Provide the (X, Y) coordinate of the cell's center where the given text is located.  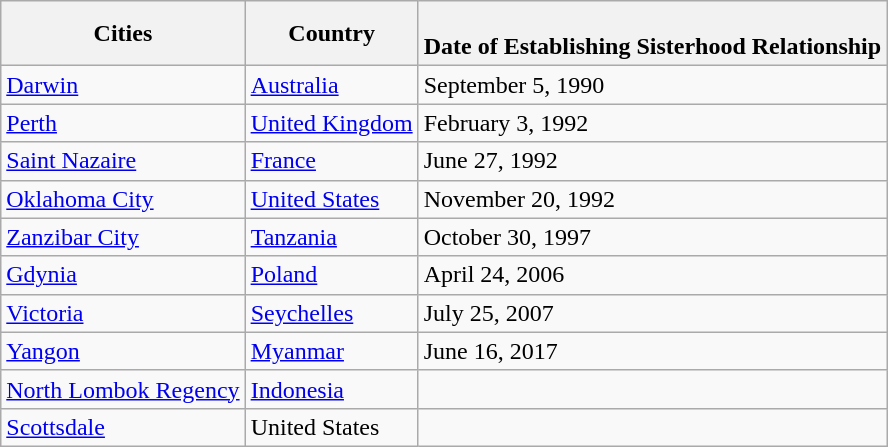
February 3, 1992 (652, 123)
Tanzania (332, 237)
Darwin (123, 85)
Perth (123, 123)
Country (332, 34)
Scottsdale (123, 427)
Myanmar (332, 351)
Cities (123, 34)
Victoria (123, 313)
October 30, 1997 (652, 237)
Poland (332, 275)
Indonesia (332, 389)
United Kingdom (332, 123)
Date of Establishing Sisterhood Relationship (652, 34)
September 5, 1990 (652, 85)
July 25, 2007 (652, 313)
Australia (332, 85)
June 27, 1992 (652, 161)
Gdynia (123, 275)
Seychelles (332, 313)
Saint Nazaire (123, 161)
France (332, 161)
Yangon (123, 351)
April 24, 2006 (652, 275)
Zanzibar City (123, 237)
June 16, 2017 (652, 351)
North Lombok Regency (123, 389)
November 20, 1992 (652, 199)
Oklahoma City (123, 199)
